Detect which cell encompasses the target text, then output its (x, y) center coordinate. 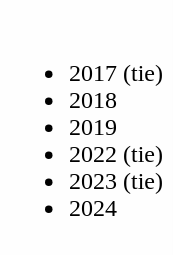
2017 (tie)201820192022 (tie)2023 (tie)2024 (86, 128)
